Find where the given text appears and provide that cell's center as [x, y] coordinate. 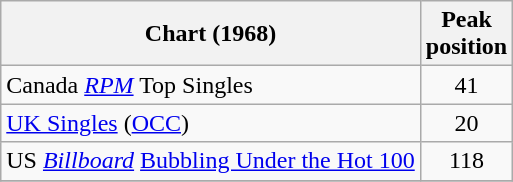
41 [466, 85]
US Billboard Bubbling Under the Hot 100 [211, 161]
20 [466, 123]
Peakposition [466, 34]
118 [466, 161]
UK Singles (OCC) [211, 123]
Canada RPM Top Singles [211, 85]
Chart (1968) [211, 34]
